Scan for the cell matching the given text and deliver its (X, Y) coordinate at center. 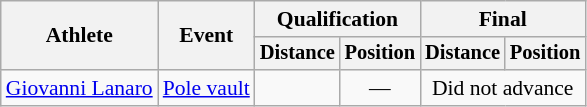
Giovanni Lanaro (80, 88)
Athlete (80, 36)
Did not advance (502, 88)
Final (502, 19)
Qualification (338, 19)
Pole vault (206, 88)
— (380, 88)
Event (206, 36)
